From the cell containing the given text, extract its center point as [x, y] coordinate. 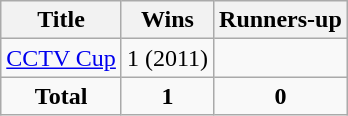
1 (2011) [167, 58]
CCTV Cup [62, 58]
Runners-up [281, 20]
0 [281, 96]
Title [62, 20]
Wins [167, 20]
Total [62, 96]
1 [167, 96]
